Output the (X, Y) coordinate of the center of the cell containing the given text.  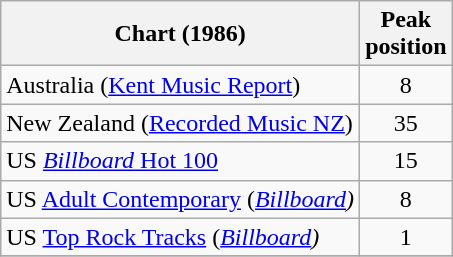
15 (406, 161)
US Adult Contemporary (Billboard) (180, 199)
New Zealand (Recorded Music NZ) (180, 123)
1 (406, 237)
US Billboard Hot 100 (180, 161)
Australia (Kent Music Report) (180, 85)
Peakposition (406, 34)
US Top Rock Tracks (Billboard) (180, 237)
Chart (1986) (180, 34)
35 (406, 123)
